Find where the given text appears and provide that cell's center as (x, y) coordinate. 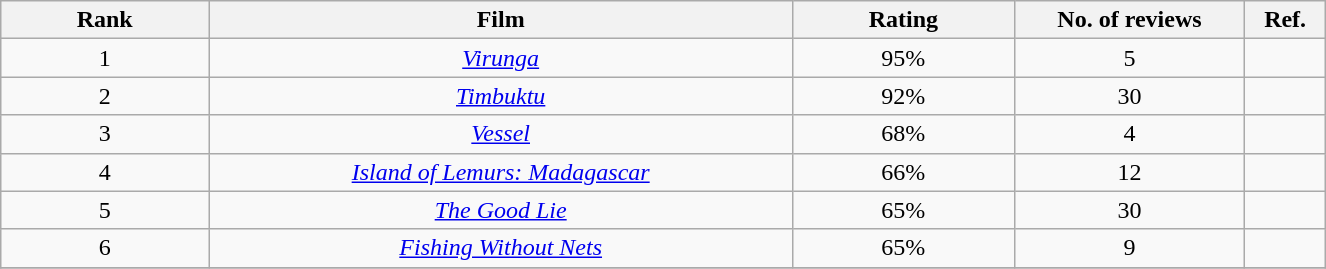
Timbuktu (500, 96)
Rank (104, 20)
95% (903, 58)
Ref. (1284, 20)
2 (104, 96)
Vessel (500, 134)
Fishing Without Nets (500, 248)
9 (1130, 248)
The Good Lie (500, 210)
66% (903, 172)
Virunga (500, 58)
6 (104, 248)
92% (903, 96)
68% (903, 134)
12 (1130, 172)
Rating (903, 20)
3 (104, 134)
Island of Lemurs: Madagascar (500, 172)
1 (104, 58)
Film (500, 20)
No. of reviews (1130, 20)
